Search for the cell housing the specified text and yield its (x, y) center coordinate. 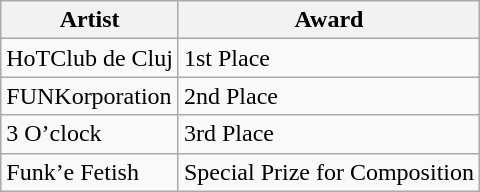
FUNKorporation (90, 96)
Special Prize for Composition (328, 172)
3rd Place (328, 134)
Artist (90, 20)
Award (328, 20)
Funk’e Fetish (90, 172)
2nd Place (328, 96)
1st Place (328, 58)
3 O’clock (90, 134)
HoTClub de Cluj (90, 58)
